Pinpoint the cell where the given text exists, returning its [x, y] midpoint coordinate. 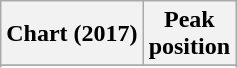
Chart (2017) [72, 34]
Peak position [189, 34]
